Detect which cell encompasses the target text, then output its (X, Y) center coordinate. 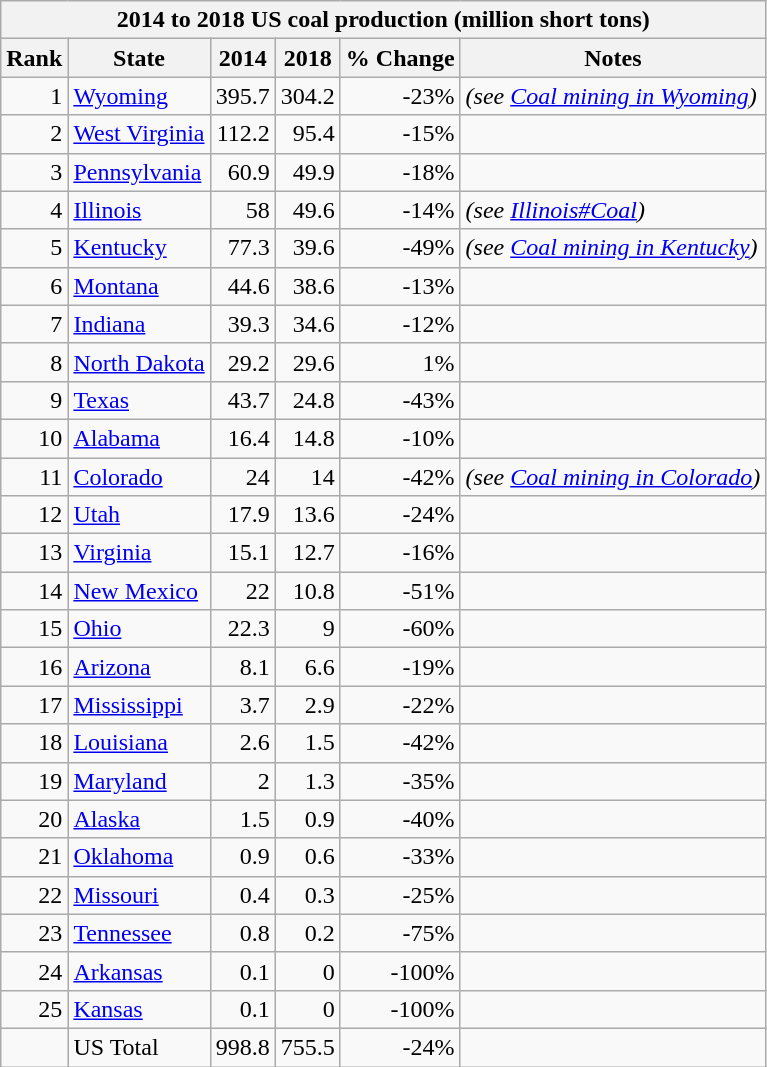
10 (34, 438)
998.8 (242, 1047)
10.8 (308, 591)
-10% (400, 438)
US Total (139, 1047)
38.6 (308, 286)
-12% (400, 324)
0.8 (242, 933)
Notes (613, 58)
43.7 (242, 400)
(see Coal mining in Wyoming) (613, 96)
Ohio (139, 629)
12.7 (308, 553)
2018 (308, 58)
Virginia (139, 553)
29.6 (308, 362)
1 (34, 96)
17.9 (242, 515)
Alaska (139, 819)
39.3 (242, 324)
Colorado (139, 477)
0.2 (308, 933)
-40% (400, 819)
7 (34, 324)
State (139, 58)
New Mexico (139, 591)
% Change (400, 58)
49.6 (308, 210)
112.2 (242, 134)
34.6 (308, 324)
3 (34, 172)
14.8 (308, 438)
2014 (242, 58)
395.7 (242, 96)
6.6 (308, 667)
15 (34, 629)
8 (34, 362)
20 (34, 819)
2.9 (308, 705)
-75% (400, 933)
-35% (400, 781)
Illinois (139, 210)
Arizona (139, 667)
(see Illinois#Coal) (613, 210)
Kansas (139, 1009)
58 (242, 210)
Indiana (139, 324)
21 (34, 857)
49.9 (308, 172)
-19% (400, 667)
-43% (400, 400)
15.1 (242, 553)
-23% (400, 96)
44.6 (242, 286)
-13% (400, 286)
Alabama (139, 438)
-14% (400, 210)
Rank (34, 58)
-15% (400, 134)
Pennsylvania (139, 172)
16.4 (242, 438)
Oklahoma (139, 857)
1.3 (308, 781)
11 (34, 477)
Maryland (139, 781)
0.4 (242, 895)
304.2 (308, 96)
60.9 (242, 172)
Louisiana (139, 743)
Kentucky (139, 248)
(see Coal mining in Colorado) (613, 477)
2.6 (242, 743)
0.3 (308, 895)
12 (34, 515)
1% (400, 362)
23 (34, 933)
-25% (400, 895)
16 (34, 667)
2014 to 2018 US coal production (million short tons) (384, 20)
13 (34, 553)
755.5 (308, 1047)
-60% (400, 629)
Wyoming (139, 96)
95.4 (308, 134)
39.6 (308, 248)
25 (34, 1009)
4 (34, 210)
19 (34, 781)
Texas (139, 400)
3.7 (242, 705)
0.6 (308, 857)
-22% (400, 705)
West Virginia (139, 134)
Mississippi (139, 705)
18 (34, 743)
North Dakota (139, 362)
Tennessee (139, 933)
Montana (139, 286)
24.8 (308, 400)
Arkansas (139, 971)
-49% (400, 248)
(see Coal mining in Kentucky) (613, 248)
-33% (400, 857)
Missouri (139, 895)
29.2 (242, 362)
17 (34, 705)
77.3 (242, 248)
5 (34, 248)
-16% (400, 553)
13.6 (308, 515)
6 (34, 286)
22.3 (242, 629)
-51% (400, 591)
8.1 (242, 667)
-18% (400, 172)
Utah (139, 515)
